Output the (x, y) coordinate of the center of the cell containing the given text.  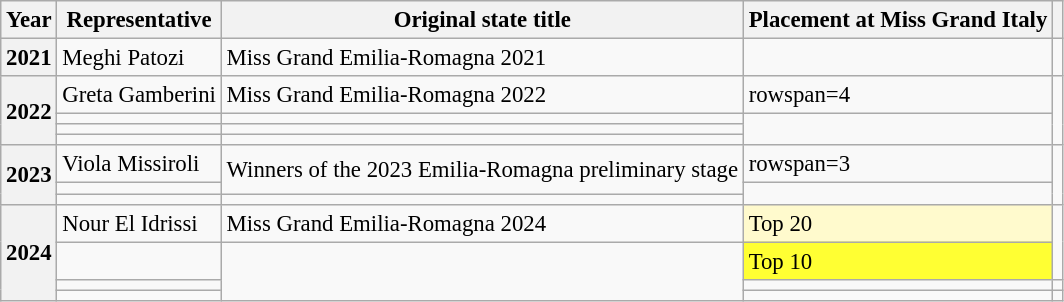
Greta Gamberini (139, 95)
rowspan=4 (898, 95)
Miss Grand Emilia-Romagna 2021 (482, 58)
Miss Grand Emilia-Romagna 2022 (482, 95)
Meghi Patozi (139, 58)
Placement at Miss Grand Italy (898, 20)
2024 (29, 252)
Winners of the 2023 Emilia-Romagna preliminary stage (482, 170)
Top 20 (898, 223)
2021 (29, 58)
Top 10 (898, 261)
Year (29, 20)
Nour El Idrissi (139, 223)
Representative (139, 20)
rowspan=3 (898, 165)
2022 (29, 110)
Original state title (482, 20)
2023 (29, 176)
Viola Missiroli (139, 165)
Miss Grand Emilia-Romagna 2024 (482, 223)
